Capture the cell that displays the provided text and extract its [x, y] central coordinate. 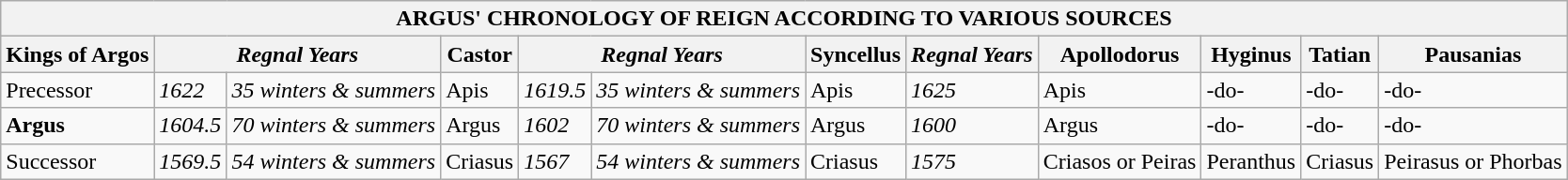
1619.5 [555, 90]
1600 [972, 126]
Pausanias [1473, 54]
Kings of Argos [77, 54]
1625 [972, 90]
1569.5 [190, 161]
1575 [972, 161]
1602 [555, 126]
Criasos or Peiras [1120, 161]
Successor [77, 161]
Peranthus [1251, 161]
ARGUS' CHRONOLOGY OF REIGN ACCORDING TO VARIOUS SOURCES [784, 19]
Syncellus [855, 54]
1622 [190, 90]
Tatian [1341, 54]
Hyginus [1251, 54]
1604.5 [190, 126]
1567 [555, 161]
Peirasus or Phorbas [1473, 161]
Apollodorus [1120, 54]
Precessor [77, 90]
Castor [479, 54]
